Output the (x, y) coordinate of the center of the cell containing the given text.  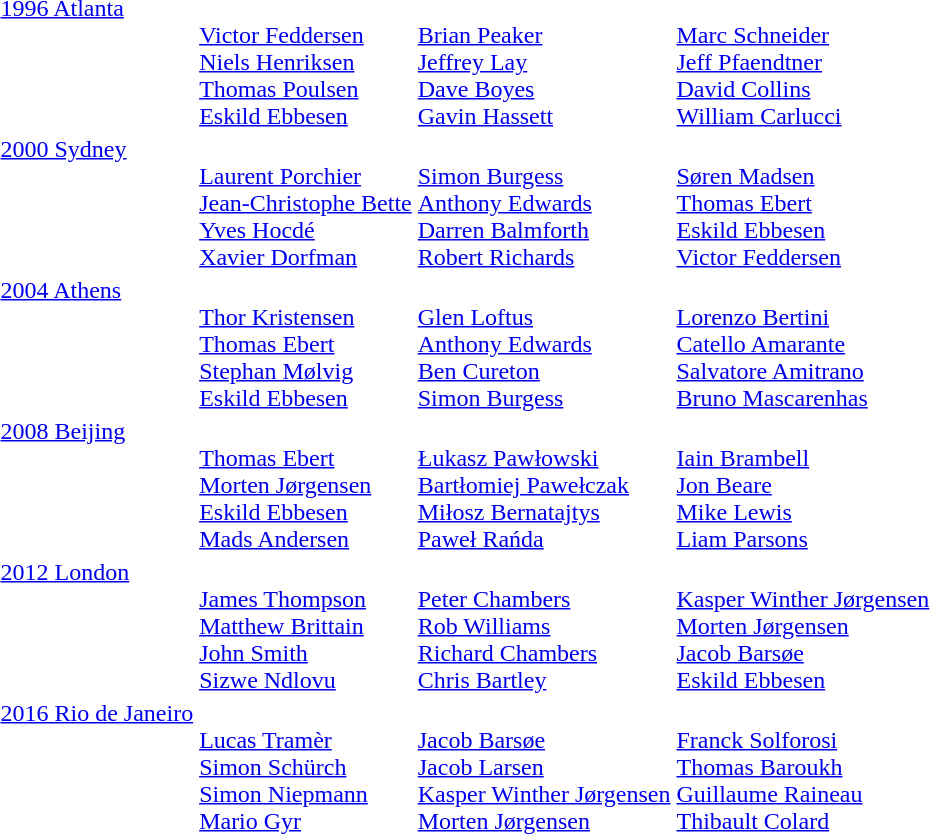
Thor KristensenThomas EbertStephan MølvigEskild Ebbesen (306, 344)
Thomas EbertMorten JørgensenEskild EbbesenMads Andersen (306, 485)
James ThompsonMatthew BrittainJohn SmithSizwe Ndlovu (306, 626)
Laurent PorchierJean-Christophe BetteYves Hocdé Xavier Dorfman (306, 203)
Peter ChambersRob WilliamsRichard ChambersChris Bartley (544, 626)
Glen LoftusAnthony EdwardsBen CuretonSimon Burgess (544, 344)
Łukasz PawłowskiBartłomiej PawełczakMiłosz BernatajtysPaweł Rańda (544, 485)
Simon BurgessAnthony EdwardsDarren BalmforthRobert Richards (544, 203)
